Return the [x, y] coordinate for the center point of the cell that contains the specified text.  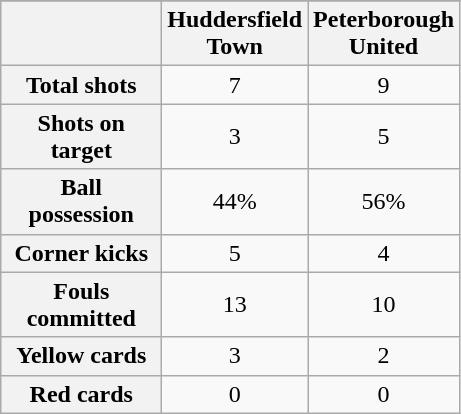
9 [384, 85]
Yellow cards [82, 356]
4 [384, 253]
56% [384, 202]
13 [235, 304]
Huddersfield Town [235, 34]
Ball possession [82, 202]
10 [384, 304]
44% [235, 202]
Shots on target [82, 136]
Red cards [82, 394]
Total shots [82, 85]
Corner kicks [82, 253]
7 [235, 85]
2 [384, 356]
Peterborough United [384, 34]
Fouls committed [82, 304]
